From the cell containing the given text, extract its center point as [X, Y] coordinate. 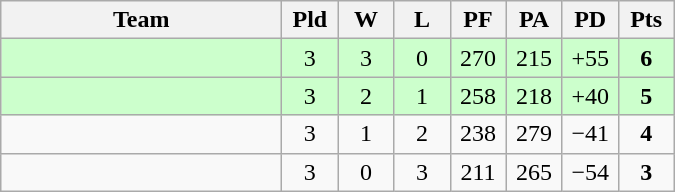
270 [478, 58]
238 [478, 134]
−54 [590, 172]
4 [646, 134]
211 [478, 172]
215 [534, 58]
Pld [310, 20]
−41 [590, 134]
5 [646, 96]
Pts [646, 20]
265 [534, 172]
6 [646, 58]
+40 [590, 96]
258 [478, 96]
+55 [590, 58]
PA [534, 20]
Team [142, 20]
W [366, 20]
PD [590, 20]
PF [478, 20]
218 [534, 96]
L [422, 20]
279 [534, 134]
